For the text-containing cell, return its midpoint in [x, y] coordinate format. 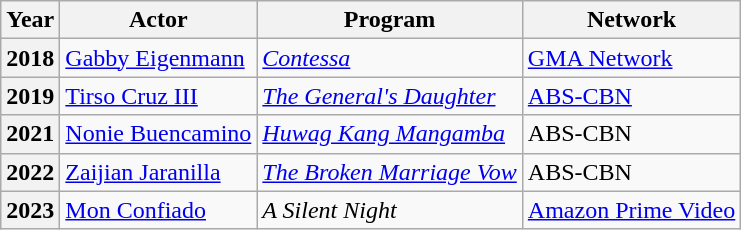
Contessa [390, 58]
GMA Network [631, 58]
Huwag Kang Mangamba [390, 134]
Program [390, 20]
2018 [30, 58]
2022 [30, 172]
2023 [30, 210]
2019 [30, 96]
Network [631, 20]
A Silent Night [390, 210]
Zaijian Jaranilla [158, 172]
Nonie Buencamino [158, 134]
Amazon Prime Video [631, 210]
Tirso Cruz III [158, 96]
Gabby Eigenmann [158, 58]
Year [30, 20]
The General's Daughter [390, 96]
2021 [30, 134]
Actor [158, 20]
The Broken Marriage Vow [390, 172]
Mon Confiado [158, 210]
